Output the (x, y) coordinate of the center of the cell containing the given text.  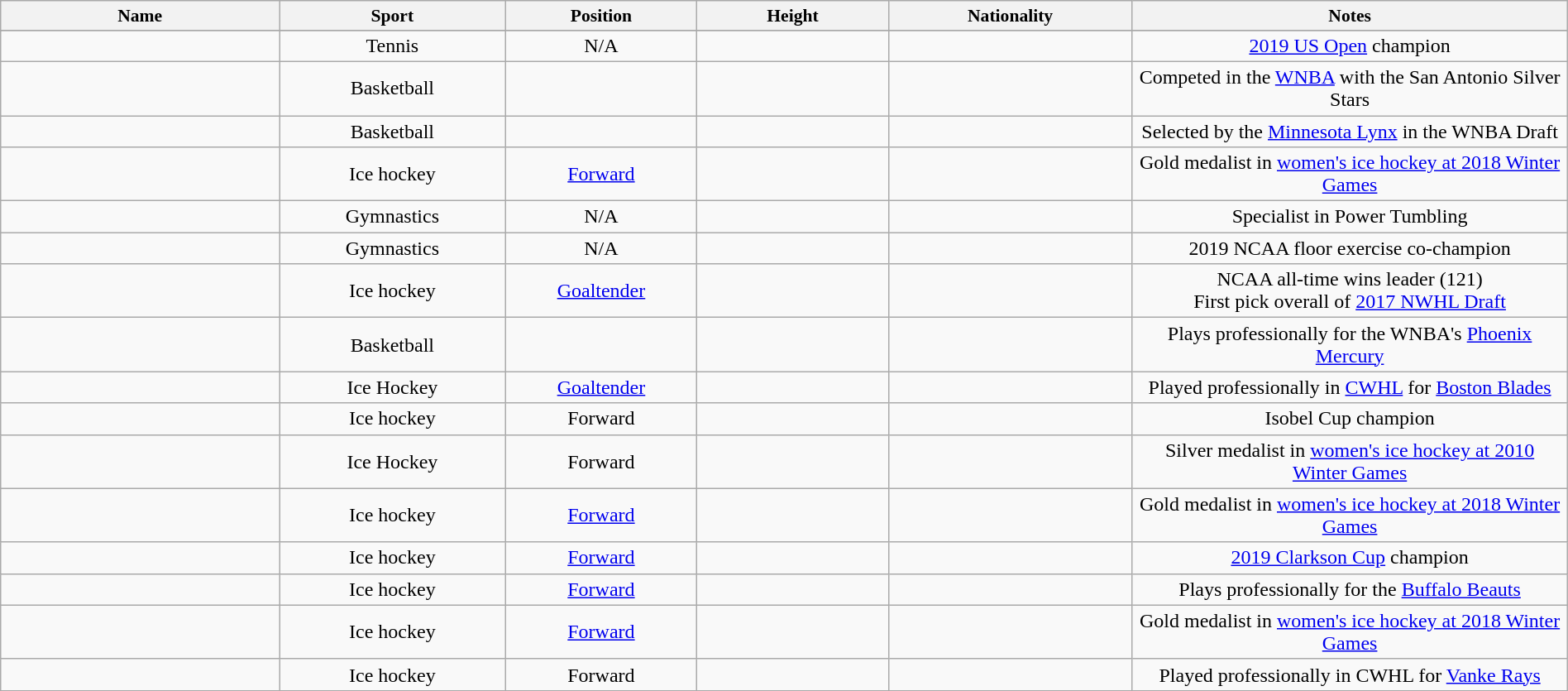
Sport (393, 16)
Competed in the WNBA with the San Antonio Silver Stars (1350, 88)
Plays professionally for the Buffalo Beauts (1350, 589)
2019 Clarkson Cup champion (1350, 558)
2019 US Open champion (1350, 46)
NCAA all-time wins leader (121)First pick overall of 2017 NWHL Draft (1350, 291)
Nationality (1011, 16)
Height (793, 16)
Position (601, 16)
Plays professionally for the WNBA's Phoenix Mercury (1350, 344)
Isobel Cup champion (1350, 419)
Played professionally in CWHL for Boston Blades (1350, 387)
Played professionally in CWHL for Vanke Rays (1350, 674)
Tennis (393, 46)
2019 NCAA floor exercise co-champion (1350, 248)
Silver medalist in women's ice hockey at 2010 Winter Games (1350, 462)
Specialist in Power Tumbling (1350, 217)
Name (141, 16)
Notes (1350, 16)
Selected by the Minnesota Lynx in the WNBA Draft (1350, 132)
